Output the [x, y] coordinate of the center of the cell containing the given text.  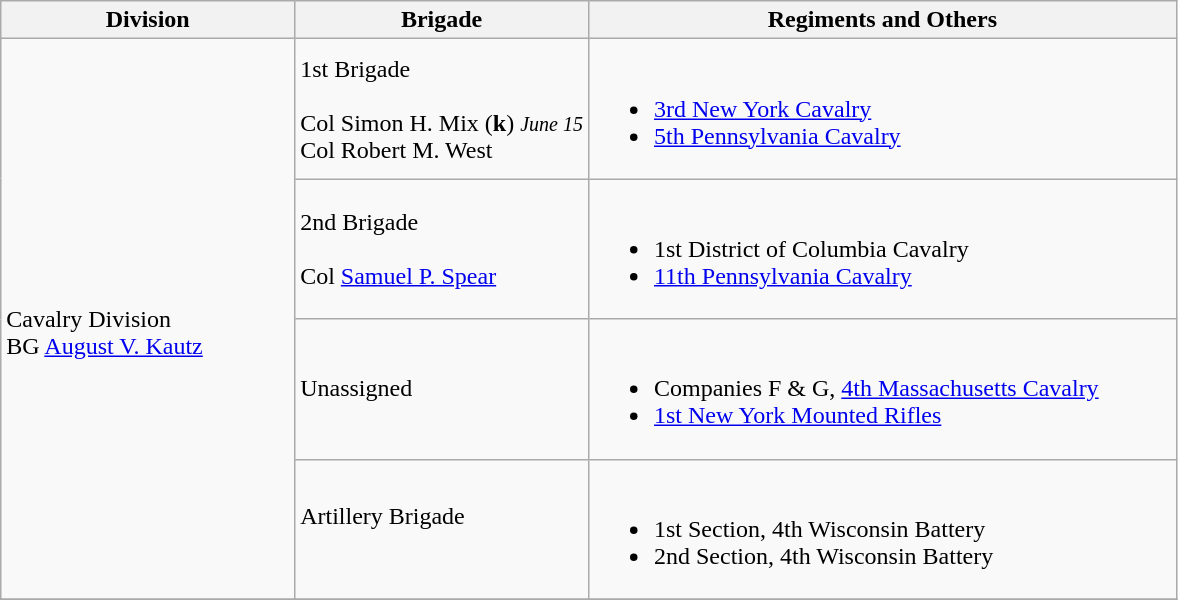
Artillery Brigade [442, 529]
3rd New York Cavalry5th Pennsylvania Cavalry [882, 109]
Companies F & G, 4th Massachusetts Cavalry1st New York Mounted Rifles [882, 389]
Division [148, 20]
Brigade [442, 20]
2nd Brigade Col Samuel P. Spear [442, 249]
1st Brigade Col Simon H. Mix (k) June 15 Col Robert M. West [442, 109]
1st Section, 4th Wisconsin Battery2nd Section, 4th Wisconsin Battery [882, 529]
Regiments and Others [882, 20]
Unassigned [442, 389]
1st District of Columbia Cavalry11th Pennsylvania Cavalry [882, 249]
Cavalry Division BG August V. Kautz [148, 319]
